Return the (X, Y) coordinate for the center point of the cell that contains the specified text.  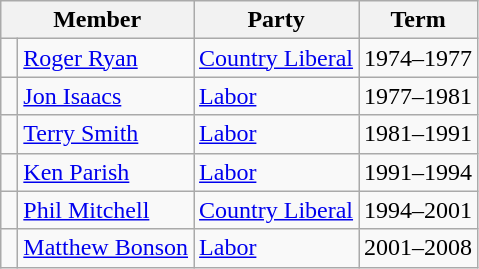
Terry Smith (106, 134)
Term (418, 20)
Party (276, 20)
1991–1994 (418, 172)
Matthew Bonson (106, 248)
Jon Isaacs (106, 96)
1981–1991 (418, 134)
Member (98, 20)
Ken Parish (106, 172)
2001–2008 (418, 248)
1977–1981 (418, 96)
Phil Mitchell (106, 210)
1974–1977 (418, 58)
Roger Ryan (106, 58)
1994–2001 (418, 210)
